Pinpoint the cell where the given text exists, returning its (x, y) midpoint coordinate. 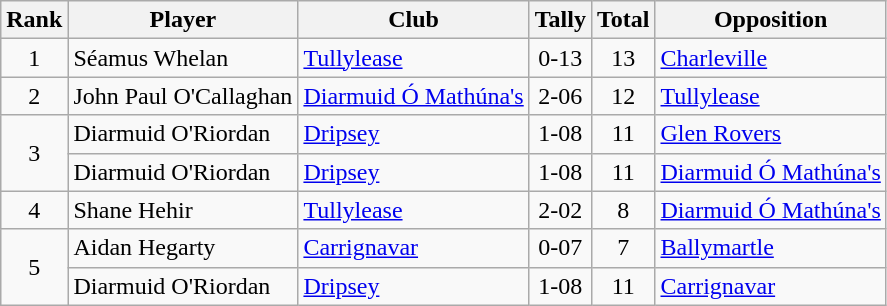
Rank (34, 20)
Tally (560, 20)
5 (34, 267)
0-07 (560, 248)
Player (183, 20)
Total (623, 20)
John Paul O'Callaghan (183, 96)
8 (623, 210)
1 (34, 58)
Club (414, 20)
Séamus Whelan (183, 58)
2-02 (560, 210)
Aidan Hegarty (183, 248)
7 (623, 248)
13 (623, 58)
Opposition (770, 20)
0-13 (560, 58)
2 (34, 96)
3 (34, 153)
Ballymartle (770, 248)
Charleville (770, 58)
Shane Hehir (183, 210)
2-06 (560, 96)
4 (34, 210)
Glen Rovers (770, 134)
12 (623, 96)
